Return the (X, Y) coordinate for the center point of the cell that contains the specified text.  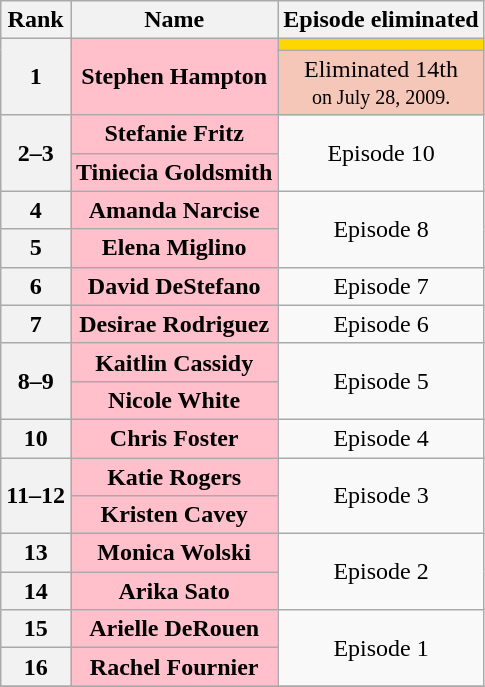
Stefanie Fritz (174, 134)
13 (36, 553)
16 (36, 667)
4 (36, 210)
Episode 8 (381, 229)
6 (36, 286)
8–9 (36, 381)
Rank (36, 20)
Tiniecia Goldsmith (174, 172)
David DeStefano (174, 286)
Arika Sato (174, 591)
Episode 1 (381, 648)
Stephen Hampton (174, 77)
15 (36, 629)
Episode eliminated (381, 20)
Nicole White (174, 400)
Monica Wolski (174, 553)
Arielle DeRouen (174, 629)
10 (36, 438)
Katie Rogers (174, 477)
5 (36, 248)
Eliminated 14thon July 28, 2009. (381, 82)
2–3 (36, 153)
14 (36, 591)
1 (36, 77)
Episode 4 (381, 438)
11–12 (36, 496)
Amanda Narcise (174, 210)
Name (174, 20)
Episode 2 (381, 572)
Elena Miglino (174, 248)
Episode 10 (381, 153)
Desirae Rodriguez (174, 324)
Kaitlin Cassidy (174, 362)
Episode 6 (381, 324)
Kristen Cavey (174, 515)
7 (36, 324)
Episode 3 (381, 496)
Episode 5 (381, 381)
Chris Foster (174, 438)
Rachel Fournier (174, 667)
Episode 7 (381, 286)
